Extract the (X, Y) coordinate from the center of the cell holding the provided text.  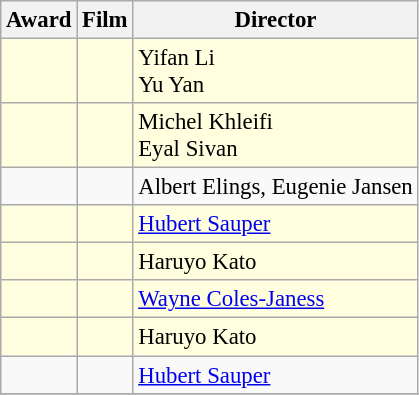
Wayne Coles-Janess (276, 299)
Albert Elings, Eugenie Jansen (276, 187)
Director (276, 20)
Michel Khleifi Eyal Sivan (276, 136)
Film (105, 20)
Yifan Li Yu Yan (276, 72)
Award (39, 20)
